Pinpoint the cell where the given text exists, returning its [x, y] midpoint coordinate. 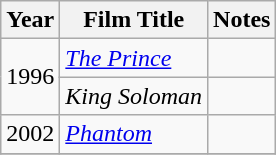
Film Title [134, 20]
Year [30, 20]
1996 [30, 77]
Notes [242, 20]
Phantom [134, 134]
King Soloman [134, 96]
2002 [30, 134]
The Prince [134, 58]
